From the cell containing the given text, extract its center point as (x, y) coordinate. 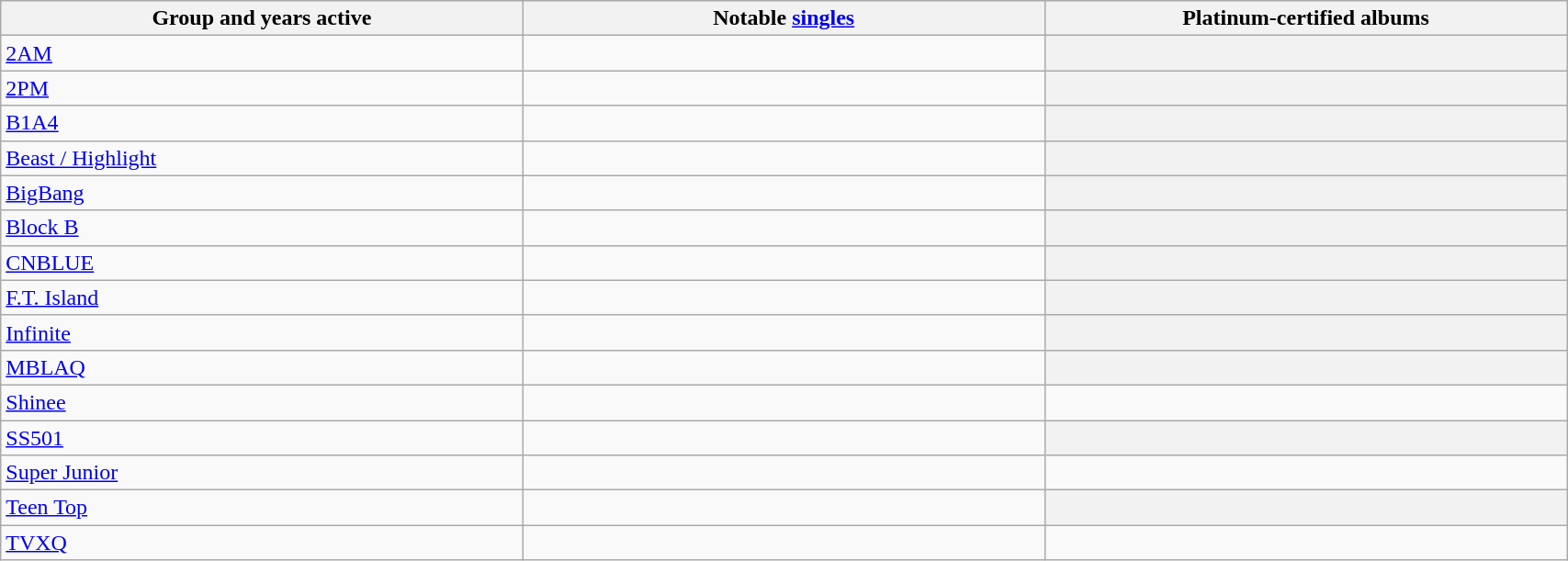
TVXQ (262, 543)
2PM (262, 88)
Beast / Highlight (262, 158)
Infinite (262, 332)
Platinum-certified albums (1305, 18)
2AM (262, 53)
BigBang (262, 193)
Block B (262, 228)
Shinee (262, 402)
SS501 (262, 438)
MBLAQ (262, 367)
Super Junior (262, 473)
B1A4 (262, 123)
Group and years active (262, 18)
Teen Top (262, 508)
F.T. Island (262, 297)
CNBLUE (262, 263)
Notable singles (784, 18)
